Locate the cell with the specified text and output its [X, Y] center coordinate. 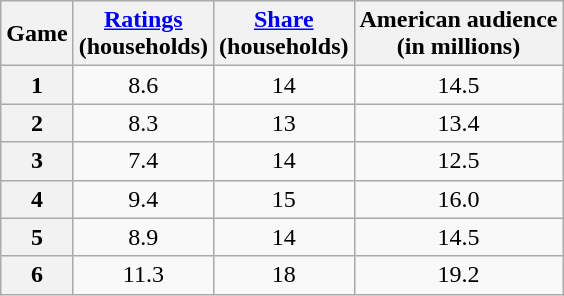
American audience(in millions) [458, 34]
Ratings(households) [143, 34]
11.3 [143, 275]
Share(households) [284, 34]
13 [284, 123]
8.3 [143, 123]
9.4 [143, 199]
Game [37, 34]
18 [284, 275]
12.5 [458, 161]
8.6 [143, 85]
16.0 [458, 199]
8.9 [143, 237]
4 [37, 199]
19.2 [458, 275]
3 [37, 161]
7.4 [143, 161]
1 [37, 85]
13.4 [458, 123]
2 [37, 123]
5 [37, 237]
15 [284, 199]
6 [37, 275]
